Scan for the cell matching the given text and deliver its (x, y) coordinate at center. 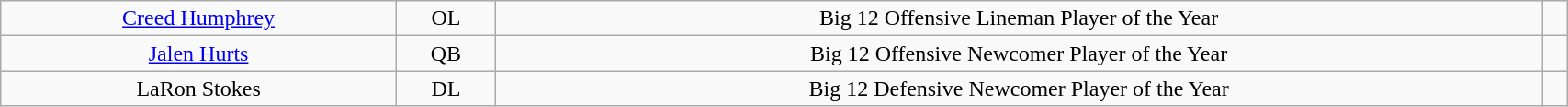
LaRon Stokes (198, 89)
Creed Humphrey (198, 18)
OL (446, 18)
QB (446, 53)
Big 12 Offensive Newcomer Player of the Year (1018, 53)
Big 12 Offensive Lineman Player of the Year (1018, 18)
Jalen Hurts (198, 53)
DL (446, 89)
Big 12 Defensive Newcomer Player of the Year (1018, 89)
